Scan for the cell matching the given text and deliver its [x, y] coordinate at center. 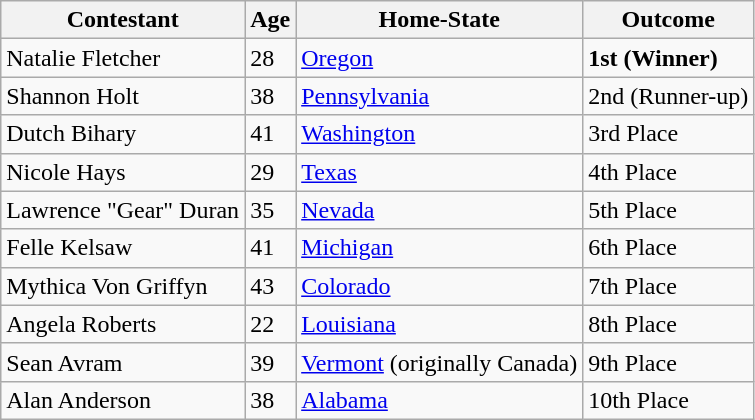
29 [270, 172]
Natalie Fletcher [123, 58]
Contestant [123, 20]
Alabama [440, 400]
9th Place [668, 362]
Mythica Von Griffyn [123, 286]
Nicole Hays [123, 172]
Sean Avram [123, 362]
Vermont (originally Canada) [440, 362]
Home-State [440, 20]
Washington [440, 134]
Michigan [440, 248]
Age [270, 20]
5th Place [668, 210]
Shannon Holt [123, 96]
Texas [440, 172]
Outcome [668, 20]
Felle Kelsaw [123, 248]
22 [270, 324]
39 [270, 362]
Nevada [440, 210]
Alan Anderson [123, 400]
Pennsylvania [440, 96]
3rd Place [668, 134]
2nd (Runner-up) [668, 96]
1st (Winner) [668, 58]
28 [270, 58]
4th Place [668, 172]
6th Place [668, 248]
8th Place [668, 324]
Oregon [440, 58]
Angela Roberts [123, 324]
Louisiana [440, 324]
35 [270, 210]
Colorado [440, 286]
Dutch Bihary [123, 134]
7th Place [668, 286]
Lawrence "Gear" Duran [123, 210]
10th Place [668, 400]
43 [270, 286]
